Locate the cell with the specified text and output its (x, y) center coordinate. 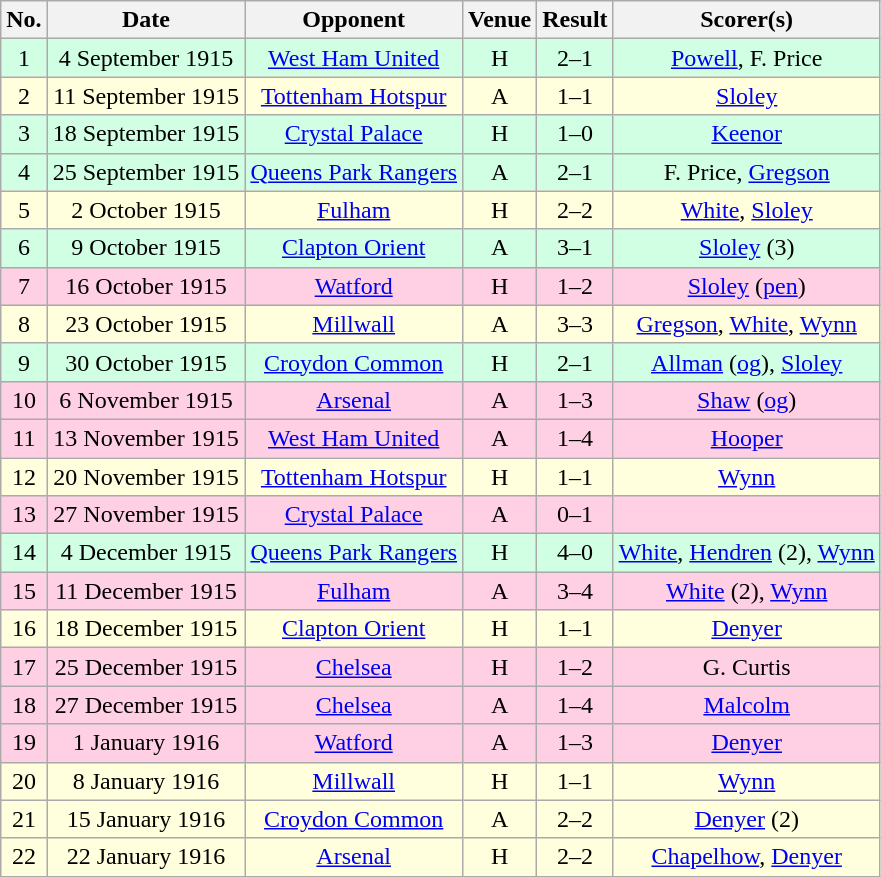
Allman (og), Sloley (746, 362)
23 October 1915 (146, 324)
2 (24, 96)
1 January 1916 (146, 743)
7 (24, 286)
Powell, F. Price (746, 58)
12 (24, 477)
21 (24, 819)
4 (24, 172)
30 October 1915 (146, 362)
15 January 1916 (146, 819)
Scorer(s) (746, 20)
19 (24, 743)
Date (146, 20)
3–1 (575, 248)
25 December 1915 (146, 667)
White, Hendren (2), Wynn (746, 553)
4 December 1915 (146, 553)
8 January 1916 (146, 781)
4–0 (575, 553)
18 December 1915 (146, 629)
18 (24, 705)
6 (24, 248)
13 (24, 515)
8 (24, 324)
Venue (500, 20)
17 (24, 667)
10 (24, 400)
11 December 1915 (146, 591)
6 November 1915 (146, 400)
16 October 1915 (146, 286)
25 September 1915 (146, 172)
11 September 1915 (146, 96)
11 (24, 438)
Malcolm (746, 705)
Gregson, White, Wynn (746, 324)
Sloley (746, 96)
9 October 1915 (146, 248)
No. (24, 20)
G. Curtis (746, 667)
5 (24, 210)
15 (24, 591)
Keenor (746, 134)
9 (24, 362)
2 October 1915 (146, 210)
F. Price, Gregson (746, 172)
Sloley (3) (746, 248)
27 December 1915 (146, 705)
4 September 1915 (146, 58)
1 (24, 58)
Chapelhow, Denyer (746, 857)
0–1 (575, 515)
Opponent (354, 20)
13 November 1915 (146, 438)
16 (24, 629)
22 January 1916 (146, 857)
Shaw (og) (746, 400)
White, Sloley (746, 210)
18 September 1915 (146, 134)
20 (24, 781)
22 (24, 857)
1–0 (575, 134)
Denyer (2) (746, 819)
Result (575, 20)
Sloley (pen) (746, 286)
20 November 1915 (146, 477)
14 (24, 553)
Hooper (746, 438)
3–3 (575, 324)
27 November 1915 (146, 515)
3 (24, 134)
White (2), Wynn (746, 591)
3–4 (575, 591)
